Return [x, y] of the center of cell containing provided text 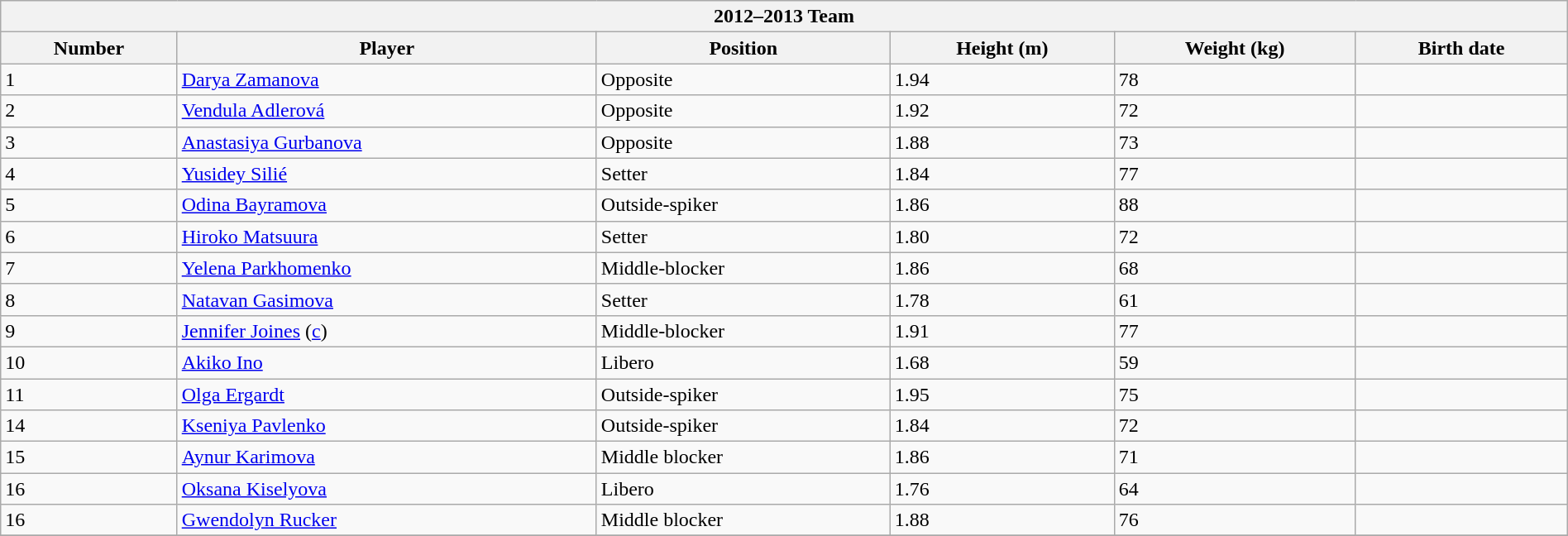
Darya Zamanova [387, 79]
1.95 [1002, 395]
Weight (kg) [1235, 48]
Yusidey Silié [387, 174]
Birth date [1461, 48]
5 [89, 205]
Olga Ergardt [387, 395]
68 [1235, 268]
Hiroko Matsuura [387, 237]
1.78 [1002, 299]
Anastasiya Gurbanova [387, 142]
88 [1235, 205]
15 [89, 457]
Akiko Ino [387, 362]
73 [1235, 142]
71 [1235, 457]
2 [89, 111]
6 [89, 237]
76 [1235, 520]
1.92 [1002, 111]
4 [89, 174]
1.80 [1002, 237]
59 [1235, 362]
7 [89, 268]
Jennifer Joines (c) [387, 331]
64 [1235, 489]
Number [89, 48]
9 [89, 331]
Yelena Parkhomenko [387, 268]
75 [1235, 395]
1.94 [1002, 79]
61 [1235, 299]
Height (m) [1002, 48]
Oksana Kiselyova [387, 489]
14 [89, 426]
Gwendolyn Rucker [387, 520]
10 [89, 362]
3 [89, 142]
Player [387, 48]
8 [89, 299]
1 [89, 79]
11 [89, 395]
78 [1235, 79]
Position [743, 48]
1.76 [1002, 489]
Natavan Gasimova [387, 299]
Kseniya Pavlenko [387, 426]
2012–2013 Team [784, 17]
Aynur Karimova [387, 457]
Vendula Adlerová [387, 111]
Odina Bayramova [387, 205]
1.91 [1002, 331]
1.68 [1002, 362]
